For the text-containing cell, return its midpoint in [X, Y] coordinate format. 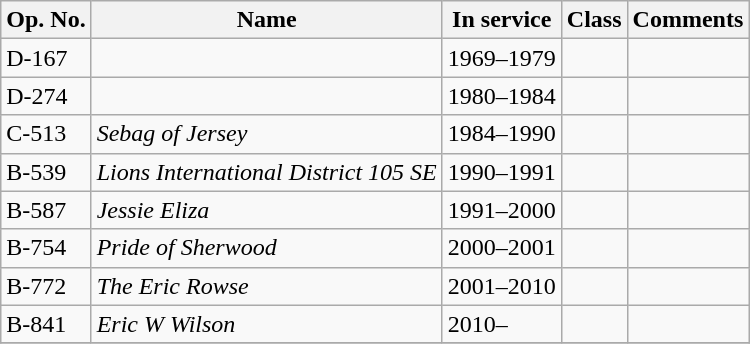
Pride of Sherwood [266, 248]
B-754 [46, 248]
1984–1990 [502, 134]
Sebag of Jersey [266, 134]
1969–1979 [502, 58]
Lions International District 105 SE [266, 172]
2010– [502, 324]
Class [594, 20]
2000–2001 [502, 248]
Jessie Eliza [266, 210]
1990–1991 [502, 172]
The Eric Rowse [266, 286]
C-513 [46, 134]
D-274 [46, 96]
Name [266, 20]
1991–2000 [502, 210]
B-587 [46, 210]
1980–1984 [502, 96]
2001–2010 [502, 286]
In service [502, 20]
Eric W Wilson [266, 324]
Comments [688, 20]
B-841 [46, 324]
Op. No. [46, 20]
B-539 [46, 172]
B-772 [46, 286]
D-167 [46, 58]
